Capture the cell that displays the provided text and extract its (x, y) central coordinate. 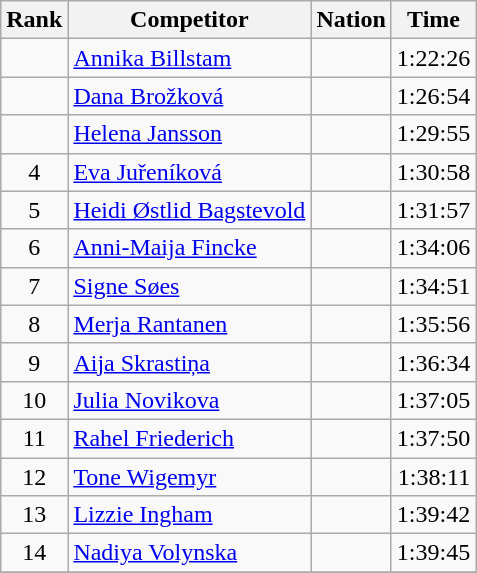
Eva Juřeníková (190, 172)
1:36:34 (433, 362)
6 (34, 248)
1:30:58 (433, 172)
13 (34, 515)
Julia Novikova (190, 400)
Heidi Østlid Bagstevold (190, 210)
Merja Rantanen (190, 324)
Tone Wigemyr (190, 477)
1:29:55 (433, 134)
Rahel Friederich (190, 438)
1:39:45 (433, 553)
11 (34, 438)
Dana Brožková (190, 96)
Helena Jansson (190, 134)
Nadiya Volynska (190, 553)
Annika Billstam (190, 58)
9 (34, 362)
Signe Søes (190, 286)
7 (34, 286)
10 (34, 400)
1:39:42 (433, 515)
14 (34, 553)
1:38:11 (433, 477)
Rank (34, 20)
Nation (351, 20)
1:26:54 (433, 96)
12 (34, 477)
1:37:05 (433, 400)
Lizzie Ingham (190, 515)
1:37:50 (433, 438)
1:35:56 (433, 324)
1:34:51 (433, 286)
Aija Skrastiņa (190, 362)
4 (34, 172)
1:34:06 (433, 248)
1:31:57 (433, 210)
8 (34, 324)
Time (433, 20)
5 (34, 210)
1:22:26 (433, 58)
Anni-Maija Fincke (190, 248)
Competitor (190, 20)
